Search for the cell housing the specified text and yield its [X, Y] center coordinate. 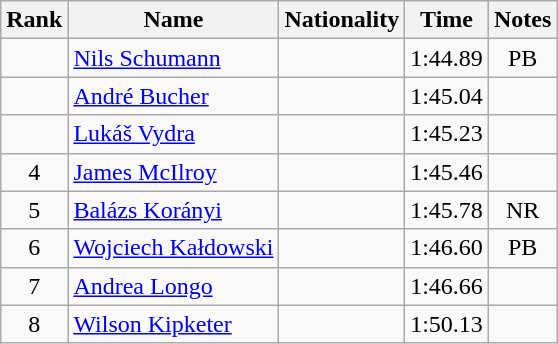
1:45.78 [447, 210]
1:44.89 [447, 58]
1:46.66 [447, 286]
NR [522, 210]
André Bucher [174, 96]
Rank [34, 20]
Balázs Korányi [174, 210]
Name [174, 20]
Notes [522, 20]
7 [34, 286]
Nils Schumann [174, 58]
1:45.46 [447, 172]
Wojciech Kałdowski [174, 248]
1:45.23 [447, 134]
6 [34, 248]
Wilson Kipketer [174, 324]
1:46.60 [447, 248]
1:50.13 [447, 324]
James McIlroy [174, 172]
1:45.04 [447, 96]
Time [447, 20]
Andrea Longo [174, 286]
Lukáš Vydra [174, 134]
4 [34, 172]
5 [34, 210]
Nationality [342, 20]
8 [34, 324]
